Detect which cell encompasses the target text, then output its [x, y] center coordinate. 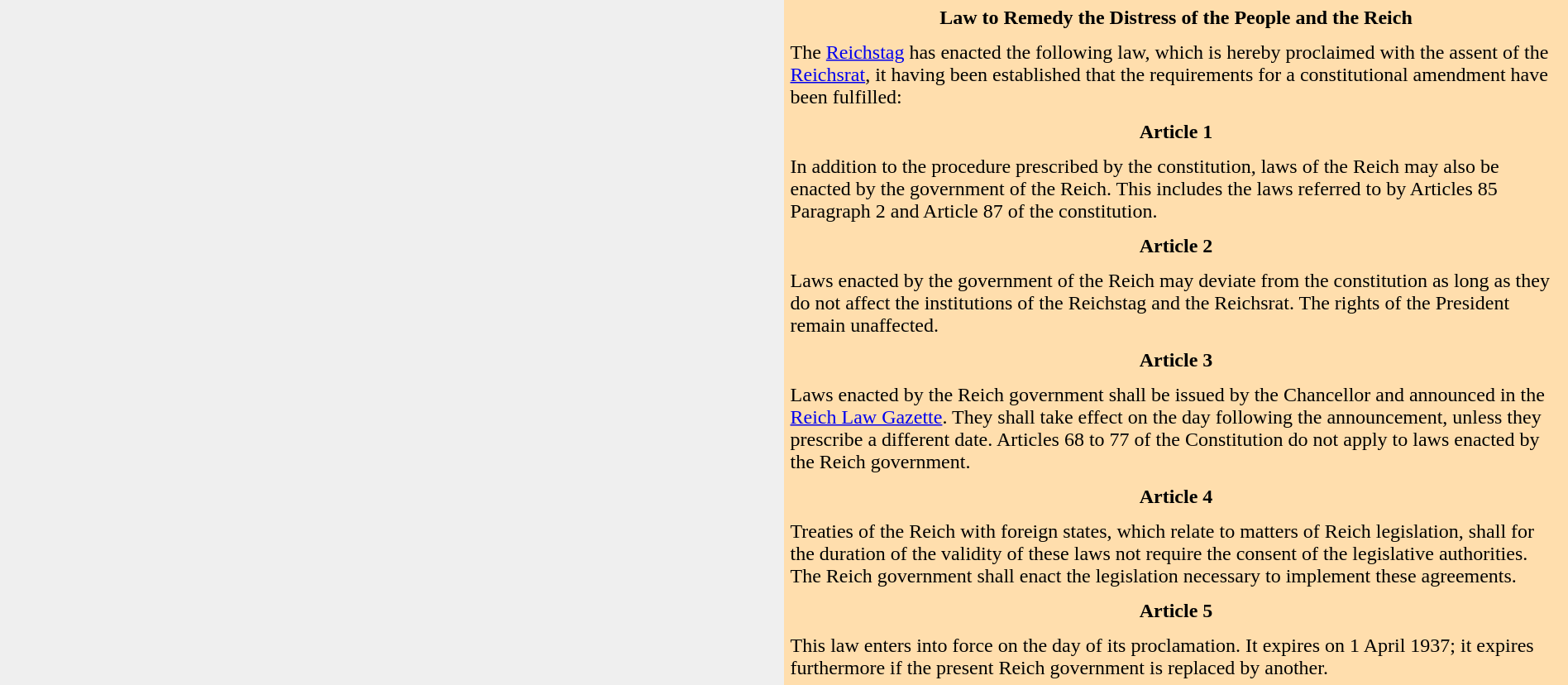
Article 3 [1176, 360]
Article 5 [1176, 611]
Article 1 [1176, 132]
Article 2 [1176, 246]
Article 4 [1176, 496]
Law to Remedy the Distress of the People and the Reich [1176, 17]
